Detect which cell encompasses the target text, then output its [x, y] center coordinate. 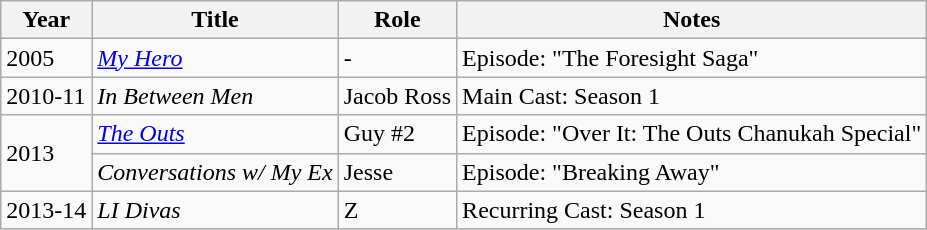
Jacob Ross [397, 96]
Guy #2 [397, 134]
Recurring Cast: Season 1 [692, 210]
Main Cast: Season 1 [692, 96]
Episode: "Breaking Away" [692, 172]
Episode: "The Foresight Saga" [692, 58]
2005 [46, 58]
2013 [46, 153]
Notes [692, 20]
Z [397, 210]
LI Divas [215, 210]
Jesse [397, 172]
Year [46, 20]
The Outs [215, 134]
Role [397, 20]
- [397, 58]
Conversations w/ My Ex [215, 172]
2010-11 [46, 96]
In Between Men [215, 96]
2013-14 [46, 210]
Title [215, 20]
My Hero [215, 58]
Episode: "Over It: The Outs Chanukah Special" [692, 134]
